Return the (X, Y) coordinate for the center point of the cell that contains the specified text.  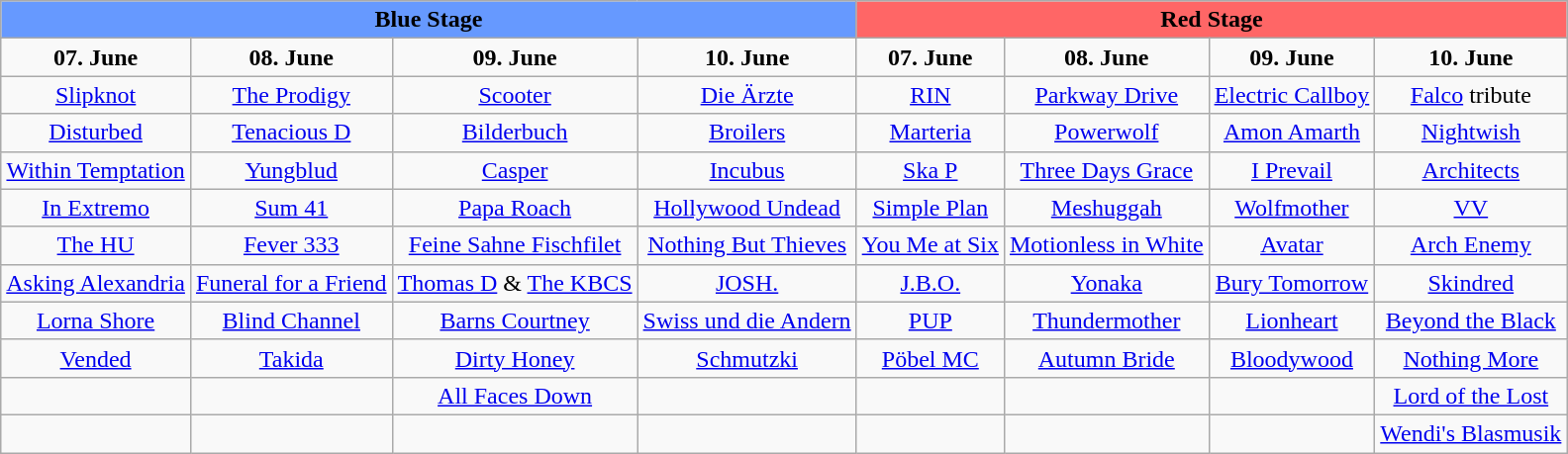
Lionheart (1292, 320)
JOSH. (746, 283)
Architects (1471, 170)
Wolfmother (1292, 208)
Fever 333 (291, 245)
VV (1471, 208)
Falco tribute (1471, 95)
In Extremo (96, 208)
Marteria (931, 133)
Feine Sahne Fischfilet (515, 245)
Casper (515, 170)
Avatar (1292, 245)
Scooter (515, 95)
Skindred (1471, 283)
Yonaka (1107, 283)
Simple Plan (931, 208)
Motionless in White (1107, 245)
Blue Stage (429, 20)
Thundermother (1107, 320)
All Faces Down (515, 396)
Beyond the Black (1471, 320)
I Prevail (1292, 170)
Asking Alexandria (96, 283)
Die Ärzte (746, 95)
Ska P (931, 170)
Electric Callboy (1292, 95)
Lorna Shore (96, 320)
Broilers (746, 133)
Hollywood Undead (746, 208)
Incubus (746, 170)
Autumn Bride (1107, 358)
Nightwish (1471, 133)
Bilderbuch (515, 133)
You Me at Six (931, 245)
Arch Enemy (1471, 245)
Swiss und die Andern (746, 320)
Slipknot (96, 95)
Blind Channel (291, 320)
Wendi's Blasmusik (1471, 433)
Nothing More (1471, 358)
Within Temptation (96, 170)
J.B.O. (931, 283)
Bury Tomorrow (1292, 283)
Three Days Grace (1107, 170)
Parkway Drive (1107, 95)
Disturbed (96, 133)
Lord of the Lost (1471, 396)
Takida (291, 358)
Thomas D & The KBCS (515, 283)
Vended (96, 358)
Papa Roach (515, 208)
Sum 41 (291, 208)
Pöbel MC (931, 358)
Tenacious D (291, 133)
The HU (96, 245)
Yungblud (291, 170)
Funeral for a Friend (291, 283)
Bloodywood (1292, 358)
Amon Amarth (1292, 133)
Powerwolf (1107, 133)
Nothing But Thieves (746, 245)
Barns Courtney (515, 320)
RIN (931, 95)
PUP (931, 320)
The Prodigy (291, 95)
Dirty Honey (515, 358)
Schmutzki (746, 358)
Red Stage (1212, 20)
Meshuggah (1107, 208)
